Identify which cell holds the provided text, then report its (X, Y) central coordinate. 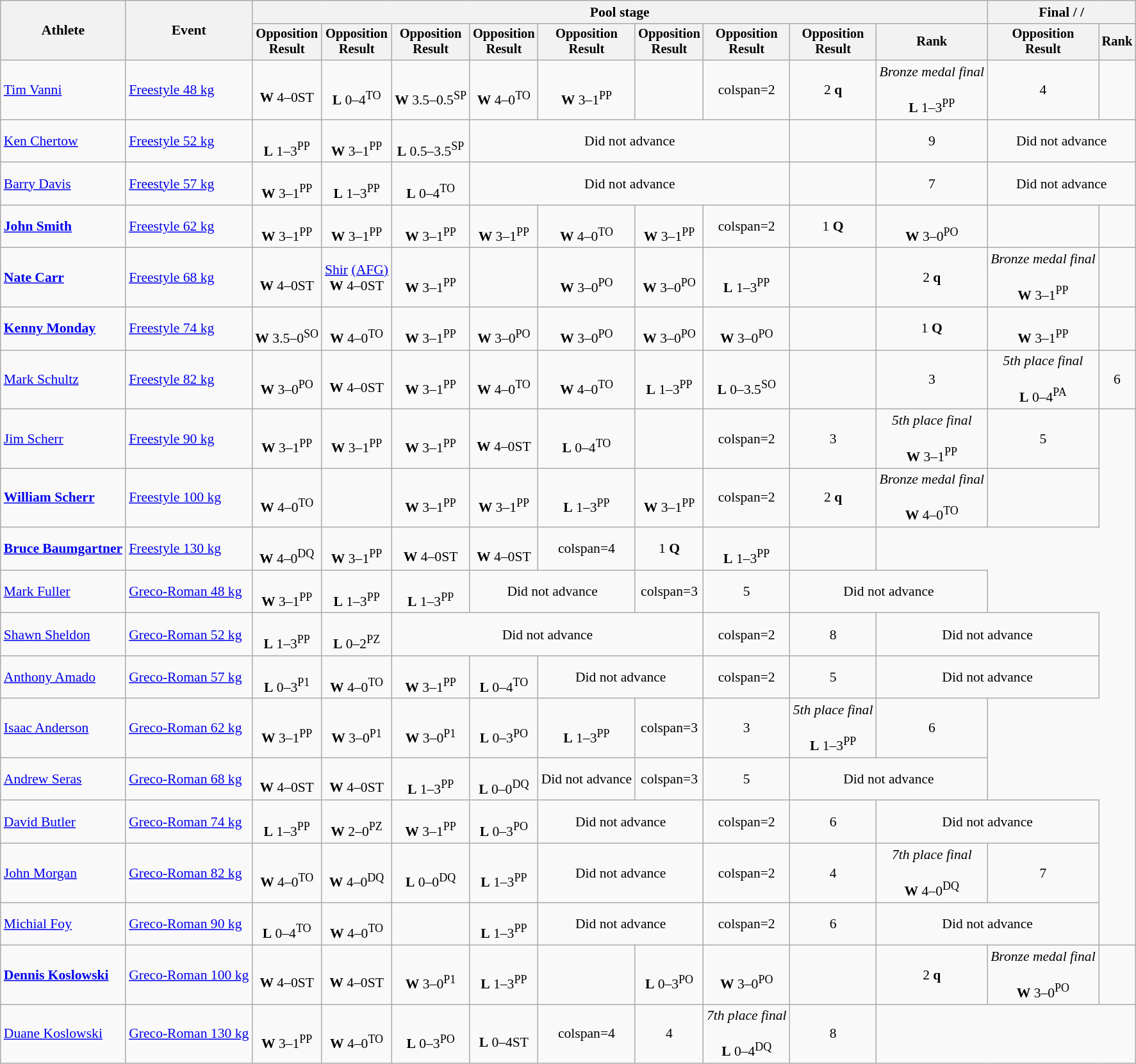
Greco-Roman 130 kg (188, 1034)
Freestyle 74 kg (188, 329)
Greco-Roman 48 kg (188, 592)
Greco-Roman 74 kg (188, 823)
Jim Scherr (63, 439)
Tim Vanni (63, 90)
John Morgan (63, 873)
5th place finalW 3–1PP (932, 439)
William Scherr (63, 498)
Kenny Monday (63, 329)
W 2–0PZ (356, 823)
Greco-Roman 90 kg (188, 924)
Final / / (1061, 12)
Shir (AFG)W 4–0ST (356, 277)
L 0.5–3.5SP (431, 141)
7th place finalW 4–0DQ (932, 873)
Mark Schultz (63, 379)
Nate Carr (63, 277)
5th place finalL 0–4PA (1043, 379)
L 0–2PZ (356, 634)
David Butler (63, 823)
Freestyle 82 kg (188, 379)
L 0–4ST (504, 1034)
5th place finalL 1–3PP (833, 728)
W 3.5–0.5SP (431, 90)
Freestyle 130 kg (188, 548)
Bronze medal finalW 3–1PP (1043, 277)
Greco-Roman 100 kg (188, 975)
Freestyle 68 kg (188, 277)
7th place finalL 0–4DQ (747, 1034)
Greco-Roman 52 kg (188, 634)
Isaac Anderson (63, 728)
Greco-Roman 68 kg (188, 779)
Greco-Roman 62 kg (188, 728)
Greco-Roman 57 kg (188, 678)
Freestyle 48 kg (188, 90)
Dennis Koslowski (63, 975)
Freestyle 62 kg (188, 227)
Barry Davis (63, 184)
Shawn Sheldon (63, 634)
Freestyle 100 kg (188, 498)
W 3.5–0SO (287, 329)
Bronze medal finalL 1–3PP (932, 90)
Mark Fuller (63, 592)
Athlete (63, 31)
Freestyle 52 kg (188, 141)
Michial Foy (63, 924)
Pool stage (620, 12)
Bronze medal finalW 4–0TO (932, 498)
John Smith (63, 227)
Anthony Amado (63, 678)
Bronze medal finalW 3–0PO (1043, 975)
Andrew Seras (63, 779)
Duane Koslowski (63, 1034)
Greco-Roman 82 kg (188, 873)
L 0–3.5SO (747, 379)
L 0–3P1 (287, 678)
Freestyle 57 kg (188, 184)
9 (932, 141)
Bruce Baumgartner (63, 548)
Ken Chertow (63, 141)
Event (188, 31)
Freestyle 90 kg (188, 439)
